Return [x, y] of the center of cell containing provided text 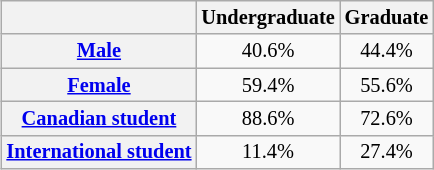
40.6% [268, 51]
Canadian student [100, 119]
11.4% [268, 152]
Female [100, 85]
55.6% [386, 85]
88.6% [268, 119]
72.6% [386, 119]
Graduate [386, 18]
44.4% [386, 51]
Male [100, 51]
27.4% [386, 152]
International student [100, 152]
Undergraduate [268, 18]
59.4% [268, 85]
